Return [x, y] of the center of cell containing provided text 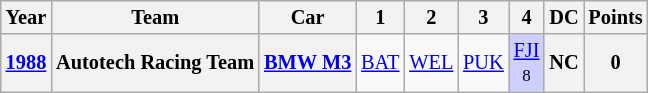
BAT [380, 63]
Year [26, 17]
BMW M3 [308, 63]
NC [564, 63]
Car [308, 17]
3 [483, 17]
0 [616, 63]
WEL [431, 63]
Autotech Racing Team [155, 63]
FJI8 [527, 63]
1988 [26, 63]
Points [616, 17]
1 [380, 17]
DC [564, 17]
4 [527, 17]
Team [155, 17]
PUK [483, 63]
2 [431, 17]
